Provide the (X, Y) coordinate of the cell's center where the given text is located.  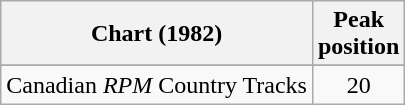
Chart (1982) (157, 34)
20 (358, 85)
Peakposition (358, 34)
Canadian RPM Country Tracks (157, 85)
